Scan for the cell matching the given text and deliver its (X, Y) coordinate at center. 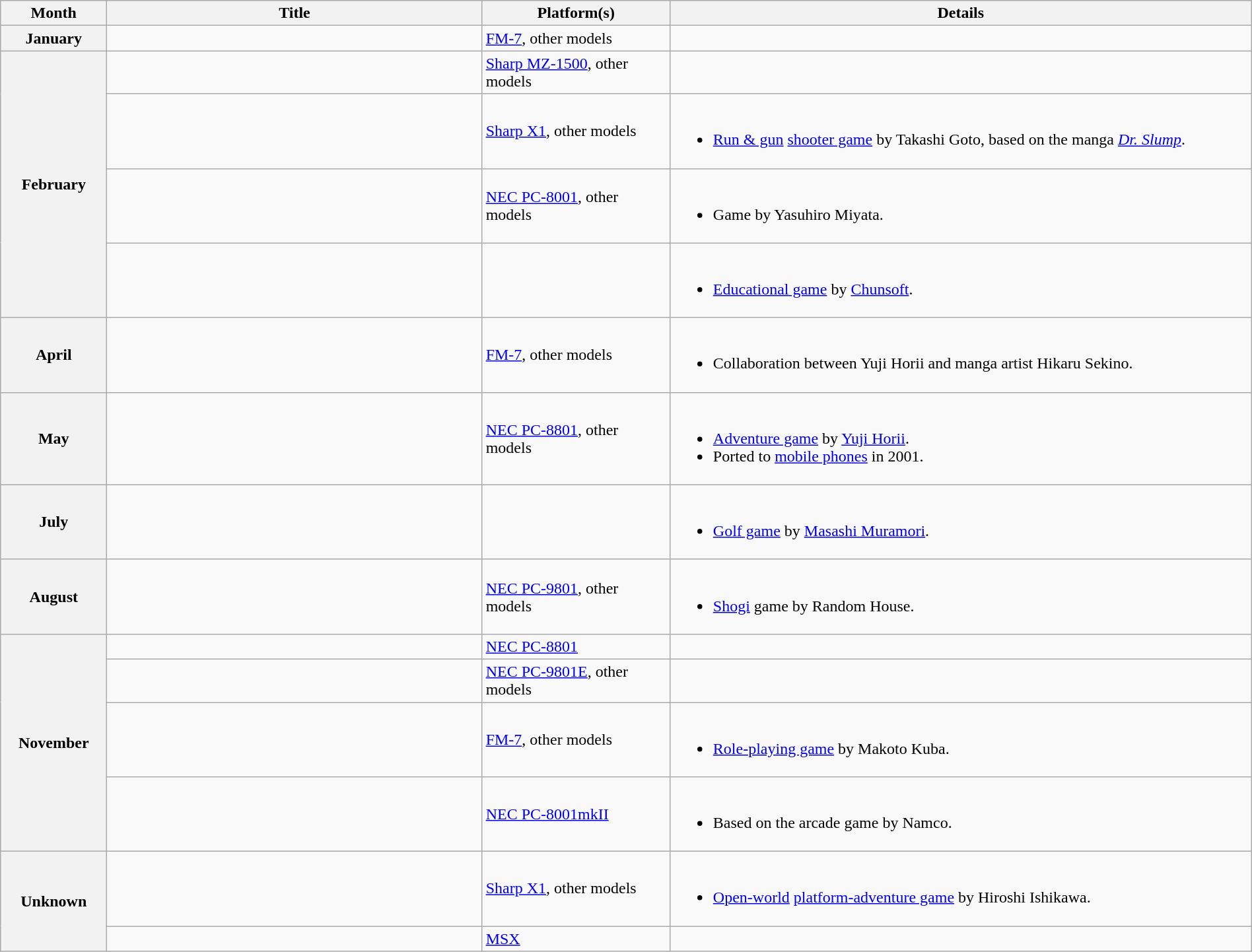
Platform(s) (576, 13)
Based on the arcade game by Namco. (960, 815)
NEC PC-9801, other models (576, 597)
NEC PC-9801E, other models (576, 680)
Month (54, 13)
NEC PC-8801, other models (576, 438)
Adventure game by Yuji Horii.Ported to mobile phones in 2001. (960, 438)
Run & gun shooter game by Takashi Goto, based on the manga Dr. Slump. (960, 131)
November (54, 742)
Shogi game by Random House. (960, 597)
April (54, 355)
Golf game by Masashi Muramori. (960, 522)
Details (960, 13)
MSX (576, 939)
Game by Yasuhiro Miyata. (960, 206)
May (54, 438)
Unknown (54, 902)
NEC PC-8001, other models (576, 206)
August (54, 597)
Title (295, 13)
NEC PC-8801 (576, 646)
February (54, 184)
July (54, 522)
Role-playing game by Makoto Kuba. (960, 739)
Sharp MZ-1500, other models (576, 73)
Open-world platform-adventure game by Hiroshi Ishikawa. (960, 889)
January (54, 38)
NEC PC-8001mkII (576, 815)
Educational game by Chunsoft. (960, 280)
Collaboration between Yuji Horii and manga artist Hikaru Sekino. (960, 355)
